From the cell containing the given text, extract its center point as [x, y] coordinate. 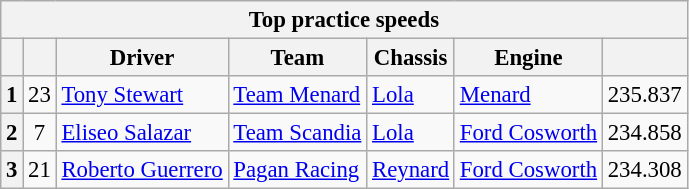
234.858 [644, 133]
Eliseo Salazar [142, 133]
234.308 [644, 170]
Team Scandia [298, 133]
235.837 [644, 95]
Tony Stewart [142, 95]
Team [298, 58]
2 [12, 133]
23 [40, 95]
1 [12, 95]
Team Menard [298, 95]
Top practice speeds [344, 20]
Engine [528, 58]
Chassis [411, 58]
Pagan Racing [298, 170]
Menard [528, 95]
7 [40, 133]
21 [40, 170]
Reynard [411, 170]
Driver [142, 58]
Roberto Guerrero [142, 170]
3 [12, 170]
